Locate the cell with the specified text and output its (X, Y) center coordinate. 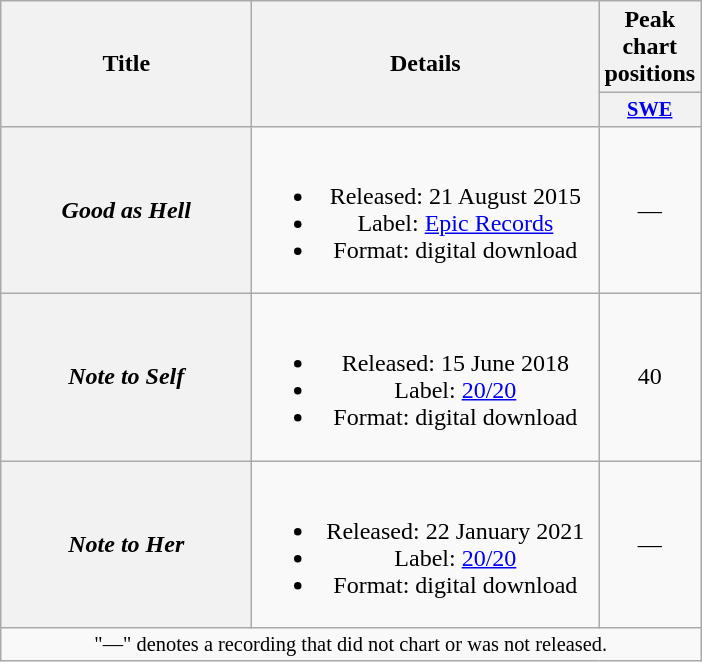
Note to Her (126, 544)
Released: 15 June 2018Label: 20/20Format: digital download (426, 378)
Released: 21 August 2015Label: Epic RecordsFormat: digital download (426, 210)
Title (126, 64)
Good as Hell (126, 210)
SWE (650, 110)
40 (650, 378)
Released: 22 January 2021Label: 20/20Format: digital download (426, 544)
Details (426, 64)
"—" denotes a recording that did not chart or was not released. (351, 645)
Note to Self (126, 378)
Peak chart positions (650, 47)
